Identify which cell holds the provided text, then report its [x, y] central coordinate. 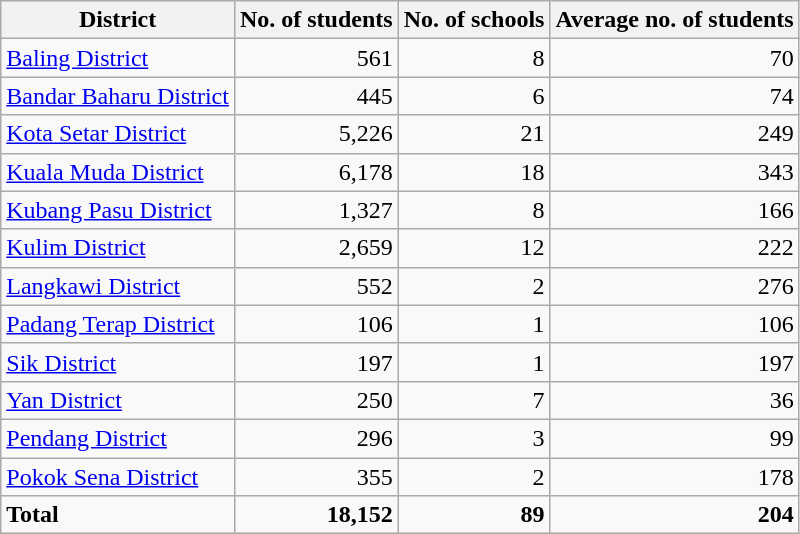
Average no. of students [674, 20]
6 [474, 96]
Bandar Baharu District [118, 96]
3 [474, 438]
552 [316, 286]
Yan District [118, 400]
Langkawi District [118, 286]
7 [474, 400]
561 [316, 58]
222 [674, 248]
70 [674, 58]
296 [316, 438]
12 [474, 248]
Kota Setar District [118, 134]
250 [316, 400]
No. of schools [474, 20]
36 [674, 400]
99 [674, 438]
Kubang Pasu District [118, 210]
Pendang District [118, 438]
No. of students [316, 20]
2,659 [316, 248]
6,178 [316, 172]
Baling District [118, 58]
178 [674, 477]
18,152 [316, 515]
276 [674, 286]
District [118, 20]
Sik District [118, 362]
Padang Terap District [118, 324]
18 [474, 172]
21 [474, 134]
343 [674, 172]
204 [674, 515]
445 [316, 96]
249 [674, 134]
89 [474, 515]
355 [316, 477]
1,327 [316, 210]
Kulim District [118, 248]
5,226 [316, 134]
Kuala Muda District [118, 172]
74 [674, 96]
Total [118, 515]
Pokok Sena District [118, 477]
166 [674, 210]
